From the cell containing the given text, extract its center point as [x, y] coordinate. 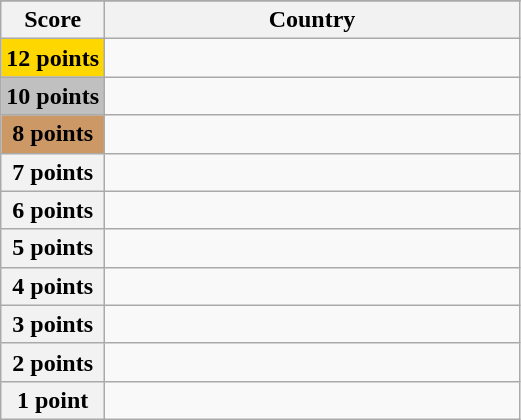
7 points [53, 172]
8 points [53, 134]
3 points [53, 324]
Score [53, 20]
2 points [53, 362]
1 point [53, 400]
10 points [53, 96]
4 points [53, 286]
Country [312, 20]
6 points [53, 210]
5 points [53, 248]
12 points [53, 58]
